From the cell containing the given text, extract its center point as [X, Y] coordinate. 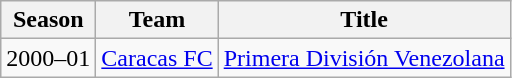
Team [157, 20]
Title [364, 20]
2000–01 [48, 58]
Caracas FC [157, 58]
Primera División Venezolana [364, 58]
Season [48, 20]
